Determine the [x, y] coordinate at the center of the cell enclosing the given text.  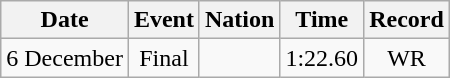
1:22.60 [322, 58]
Time [322, 20]
Date [65, 20]
Final [164, 58]
6 December [65, 58]
WR [407, 58]
Record [407, 20]
Nation [239, 20]
Event [164, 20]
